Find where the given text appears and provide that cell's center as (X, Y) coordinate. 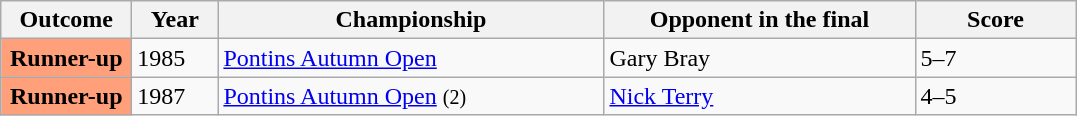
4–5 (996, 96)
1987 (175, 96)
Championship (411, 20)
Pontins Autumn Open (2) (411, 96)
Year (175, 20)
Opponent in the final (760, 20)
Score (996, 20)
1985 (175, 58)
Nick Terry (760, 96)
Gary Bray (760, 58)
Pontins Autumn Open (411, 58)
5–7 (996, 58)
Outcome (66, 20)
